Find where the given text appears and provide that cell's center as [X, Y] coordinate. 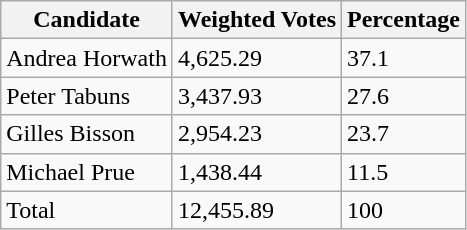
Michael Prue [87, 172]
23.7 [404, 134]
2,954.23 [256, 134]
3,437.93 [256, 96]
37.1 [404, 58]
Weighted Votes [256, 20]
Total [87, 210]
11.5 [404, 172]
4,625.29 [256, 58]
12,455.89 [256, 210]
Andrea Horwath [87, 58]
Candidate [87, 20]
27.6 [404, 96]
Peter Tabuns [87, 96]
Percentage [404, 20]
Gilles Bisson [87, 134]
1,438.44 [256, 172]
100 [404, 210]
